For the text-containing cell, return its midpoint in (x, y) coordinate format. 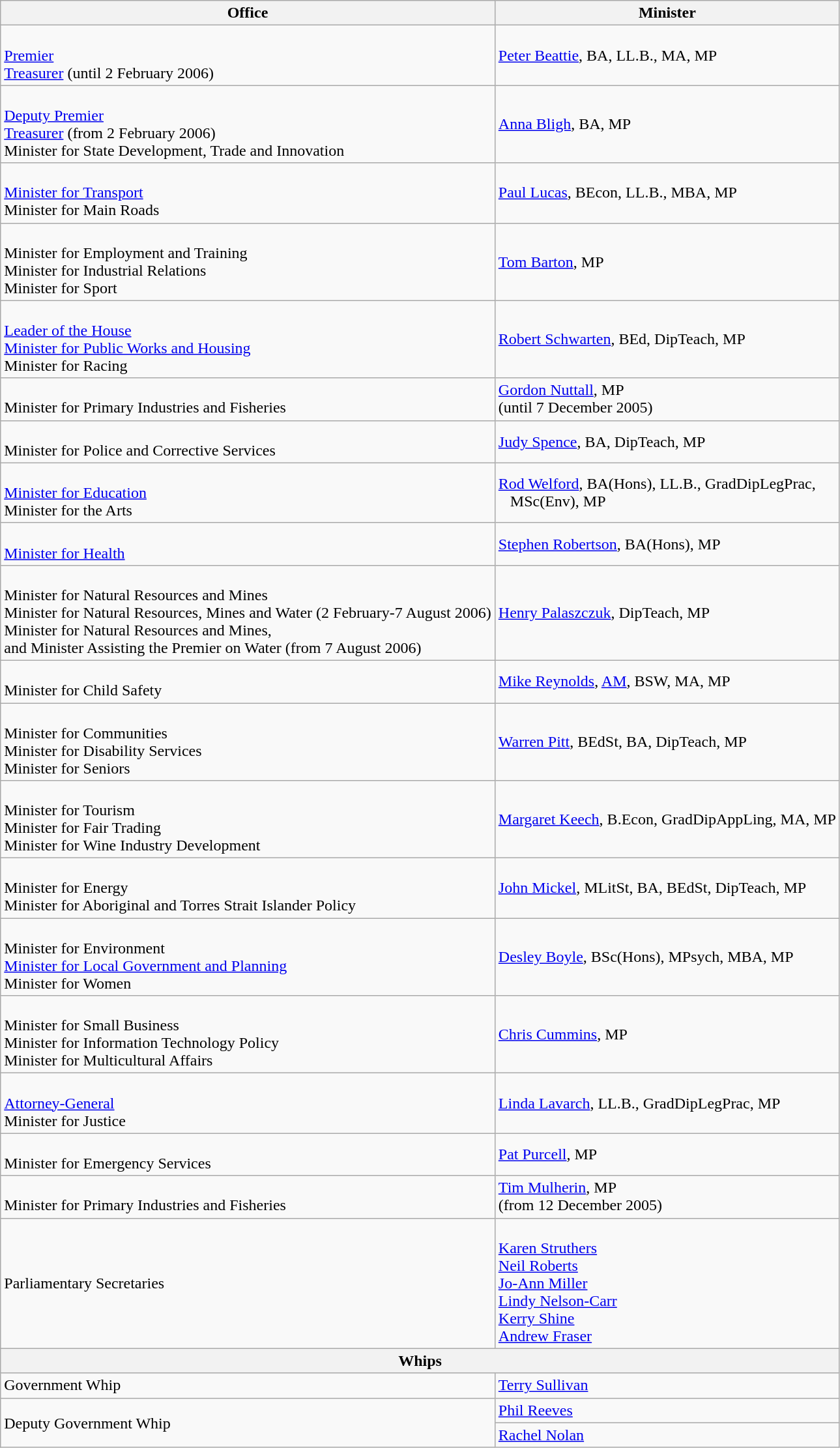
Phil Reeves (667, 1410)
Attorney-General Minister for Justice (248, 1103)
Minister (667, 13)
Tom Barton, MP (667, 262)
Linda Lavarch, LL.B., GradDipLegPrac, MP (667, 1103)
Rod Welford, BA(Hons), LL.B., GradDipLegPrac, MSc(Env), MP (667, 493)
Stephen Robertson, BA(Hons), MP (667, 543)
Minister for Transport Minister for Main Roads (248, 193)
Minister for Communities Minister for Disability Services Minister for Seniors (248, 742)
Desley Boyle, BSc(Hons), MPsych, MBA, MP (667, 957)
Karen Struthers Neil Roberts Jo-Ann Miller Lindy Nelson-Carr Kerry Shine Andrew Fraser (667, 1283)
Office (248, 13)
John Mickel, MLitSt, BA, BEdSt, DipTeach, MP (667, 888)
Minister for Education Minister for the Arts (248, 493)
Minister for Emergency Services (248, 1155)
Terry Sullivan (667, 1385)
Henry Palaszczuk, DipTeach, MP (667, 613)
Paul Lucas, BEcon, LL.B., MBA, MP (667, 193)
Minister for Health (248, 543)
Minister for Environment Minister for Local Government and Planning Minister for Women (248, 957)
Warren Pitt, BEdSt, BA, DipTeach, MP (667, 742)
Judy Spence, BA, DipTeach, MP (667, 442)
Deputy Government Whip (248, 1423)
Premier Treasurer (until 2 February 2006) (248, 55)
Minister for Child Safety (248, 682)
Anna Bligh, BA, MP (667, 124)
Mike Reynolds, AM, BSW, MA, MP (667, 682)
Minister for Police and Corrective Services (248, 442)
Tim Mulherin, MP(from 12 December 2005) (667, 1196)
Robert Schwarten, BEd, DipTeach, MP (667, 339)
Chris Cummins, MP (667, 1035)
Margaret Keech, B.Econ, GradDipAppLing, MA, MP (667, 820)
Leader of the House Minister for Public Works and Housing Minister for Racing (248, 339)
Minister for Small Business Minister for Information Technology Policy Minister for Multicultural Affairs (248, 1035)
Deputy Premier Treasurer (from 2 February 2006) Minister for State Development, Trade and Innovation (248, 124)
Rachel Nolan (667, 1435)
Whips (420, 1361)
Minister for Tourism Minister for Fair Trading Minister for Wine Industry Development (248, 820)
Pat Purcell, MP (667, 1155)
Parliamentary Secretaries (248, 1283)
Gordon Nuttall, MP(until 7 December 2005) (667, 399)
Government Whip (248, 1385)
Minister for Energy Minister for Aboriginal and Torres Strait Islander Policy (248, 888)
Peter Beattie, BA, LL.B., MA, MP (667, 55)
Minister for Employment and Training Minister for Industrial Relations Minister for Sport (248, 262)
